Find where the given text appears and provide that cell's center as (X, Y) coordinate. 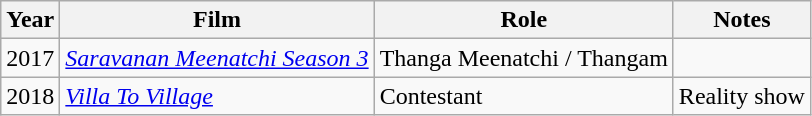
Villa To Village (217, 96)
Role (524, 20)
Thanga Meenatchi / Thangam (524, 58)
Saravanan Meenatchi Season 3 (217, 58)
Notes (742, 20)
Reality show (742, 96)
Year (30, 20)
2018 (30, 96)
Film (217, 20)
Contestant (524, 96)
2017 (30, 58)
